Return the (x, y) coordinate for the center point of the cell that contains the specified text.  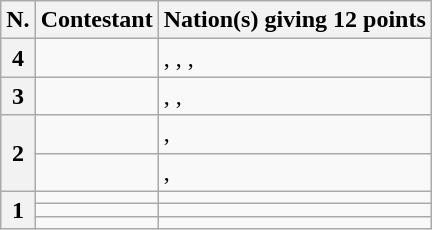
Nation(s) giving 12 points (294, 20)
2 (18, 153)
, , , (294, 58)
4 (18, 58)
Contestant (96, 20)
3 (18, 96)
N. (18, 20)
1 (18, 210)
, , (294, 96)
